Return [X, Y] of the center of cell containing provided text 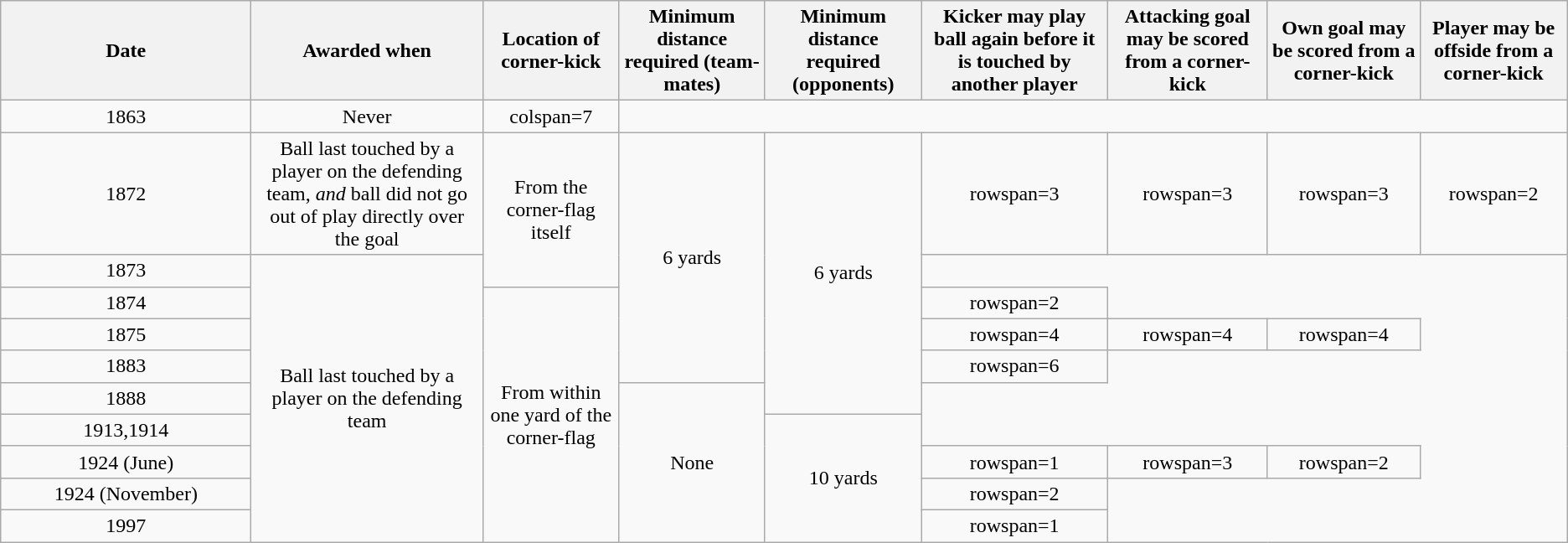
Attacking goal may be scored from a corner-kick [1188, 50]
rowspan=6 [1014, 366]
1913,1914 [126, 430]
1863 [126, 116]
From the corner-flag itself [551, 209]
colspan=7 [551, 116]
1875 [126, 334]
Date [126, 50]
Location of corner-kick [551, 50]
Player may be offside from a corner-kick [1493, 50]
Ball last touched by a player on the defending team [367, 399]
Own goal may be scored from a corner-kick [1344, 50]
1924 (June) [126, 462]
Kicker may play ball again before it is touched by another player [1014, 50]
Ball last touched by a player on the defending team, and ball did not go out of play directly over the goal [367, 194]
Minimum distance required (team-mates) [692, 50]
1997 [126, 525]
None [692, 462]
1883 [126, 366]
From within one yard of the corner-flag [551, 414]
1874 [126, 303]
Minimum distance required (opponents) [843, 50]
1924 (November) [126, 494]
1873 [126, 271]
1888 [126, 398]
Awarded when [367, 50]
Never [367, 116]
10 yards [843, 478]
1872 [126, 194]
